Pinpoint the cell where the given text exists, returning its [X, Y] midpoint coordinate. 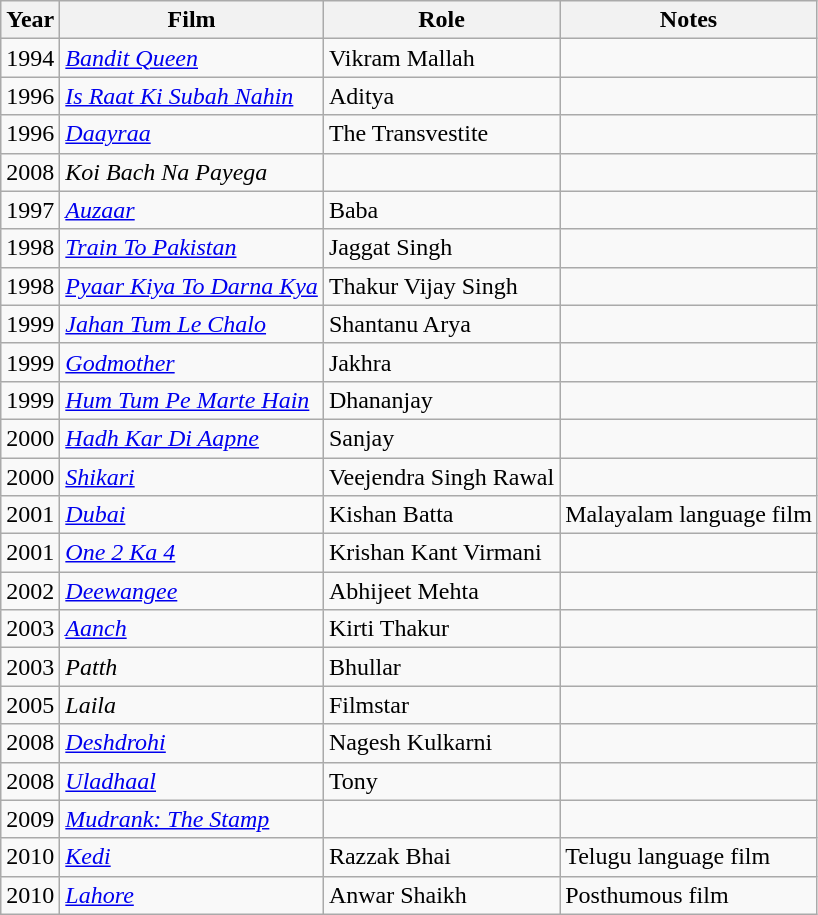
Kishan Batta [441, 515]
Sanjay [441, 438]
Auzaar [192, 210]
Telugu language film [689, 857]
Bandit Queen [192, 58]
Tony [441, 781]
Thakur Vijay Singh [441, 286]
Nagesh Kulkarni [441, 743]
Train To Pakistan [192, 248]
Hadh Kar Di Aapne [192, 438]
Shantanu Arya [441, 324]
1994 [30, 58]
Filmstar [441, 705]
Mudrank: The Stamp [192, 819]
Patth [192, 667]
One 2 Ka 4 [192, 553]
Laila [192, 705]
Razzak Bhai [441, 857]
Malayalam language film [689, 515]
Dubai [192, 515]
Jaggat Singh [441, 248]
Daayraa [192, 134]
Deewangee [192, 591]
Kirti Thakur [441, 629]
Pyaar Kiya To Darna Kya [192, 286]
Is Raat Ki Subah Nahin [192, 96]
2009 [30, 819]
Aanch [192, 629]
Baba [441, 210]
Uladhaal [192, 781]
Godmother [192, 362]
Hum Tum Pe Marte Hain [192, 400]
Lahore [192, 895]
Role [441, 20]
2002 [30, 591]
The Transvestite [441, 134]
Kedi [192, 857]
Dhananjay [441, 400]
Deshdrohi [192, 743]
Posthumous film [689, 895]
Koi Bach Na Payega [192, 172]
2005 [30, 705]
1997 [30, 210]
Anwar Shaikh [441, 895]
Shikari [192, 477]
Aditya [441, 96]
Jakhra [441, 362]
Vikram Mallah [441, 58]
Year [30, 20]
Jahan Tum Le Chalo [192, 324]
Krishan Kant Virmani [441, 553]
Film [192, 20]
Bhullar [441, 667]
Notes [689, 20]
Veejendra Singh Rawal [441, 477]
Abhijeet Mehta [441, 591]
